Find where the given text appears and provide that cell's center as [X, Y] coordinate. 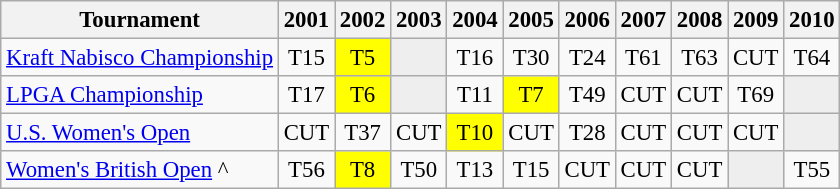
T69 [756, 95]
T61 [643, 58]
U.S. Women's Open [140, 133]
T6 [363, 95]
2005 [531, 20]
Tournament [140, 20]
T30 [531, 58]
Kraft Nabisco Championship [140, 58]
T56 [306, 170]
T50 [419, 170]
T17 [306, 95]
T8 [363, 170]
2001 [306, 20]
T11 [475, 95]
2010 [812, 20]
2003 [419, 20]
T5 [363, 58]
T64 [812, 58]
2007 [643, 20]
T24 [587, 58]
2002 [363, 20]
T10 [475, 133]
Women's British Open ^ [140, 170]
T63 [699, 58]
T13 [475, 170]
2004 [475, 20]
T28 [587, 133]
2006 [587, 20]
T55 [812, 170]
2008 [699, 20]
T49 [587, 95]
T37 [363, 133]
T7 [531, 95]
LPGA Championship [140, 95]
T16 [475, 58]
2009 [756, 20]
